Search for the cell housing the specified text and yield its (X, Y) center coordinate. 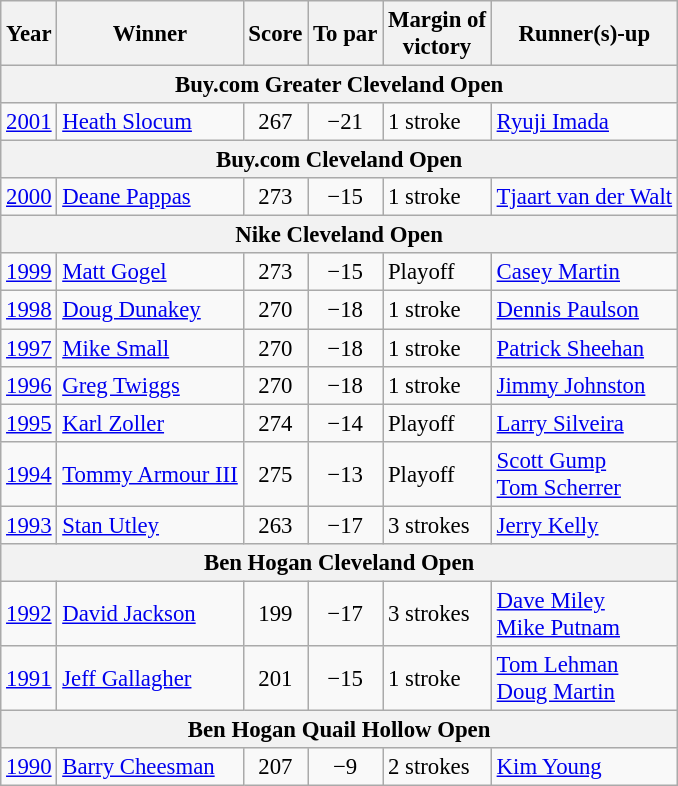
Tjaart van der Walt (584, 197)
Buy.com Cleveland Open (340, 160)
Scott Gump Tom Scherrer (584, 474)
Barry Cheesman (150, 767)
1991 (29, 678)
Ben Hogan Quail Hollow Open (340, 729)
Year (29, 34)
Kim Young (584, 767)
Ben Hogan Cleveland Open (340, 563)
Jerry Kelly (584, 525)
2001 (29, 122)
Margin ofvictory (438, 34)
Dennis Paulson (584, 310)
Casey Martin (584, 273)
Jimmy Johnston (584, 385)
−21 (346, 122)
Jeff Gallagher (150, 678)
Mike Small (150, 348)
To par (346, 34)
Dave Miley Mike Putnam (584, 614)
201 (276, 678)
2000 (29, 197)
1997 (29, 348)
275 (276, 474)
1994 (29, 474)
1993 (29, 525)
267 (276, 122)
Ryuji Imada (584, 122)
David Jackson (150, 614)
207 (276, 767)
1996 (29, 385)
Nike Cleveland Open (340, 235)
2 strokes (438, 767)
1992 (29, 614)
Tom Lehman Doug Martin (584, 678)
199 (276, 614)
Buy.com Greater Cleveland Open (340, 85)
263 (276, 525)
1998 (29, 310)
Heath Slocum (150, 122)
Matt Gogel (150, 273)
Stan Utley (150, 525)
Greg Twiggs (150, 385)
Deane Pappas (150, 197)
−13 (346, 474)
Patrick Sheehan (584, 348)
Karl Zoller (150, 423)
1995 (29, 423)
Doug Dunakey (150, 310)
1990 (29, 767)
Winner (150, 34)
−9 (346, 767)
1999 (29, 273)
Tommy Armour III (150, 474)
−14 (346, 423)
Runner(s)-up (584, 34)
Score (276, 34)
274 (276, 423)
Larry Silveira (584, 423)
